Find where the given text appears and provide that cell's center as (X, Y) coordinate. 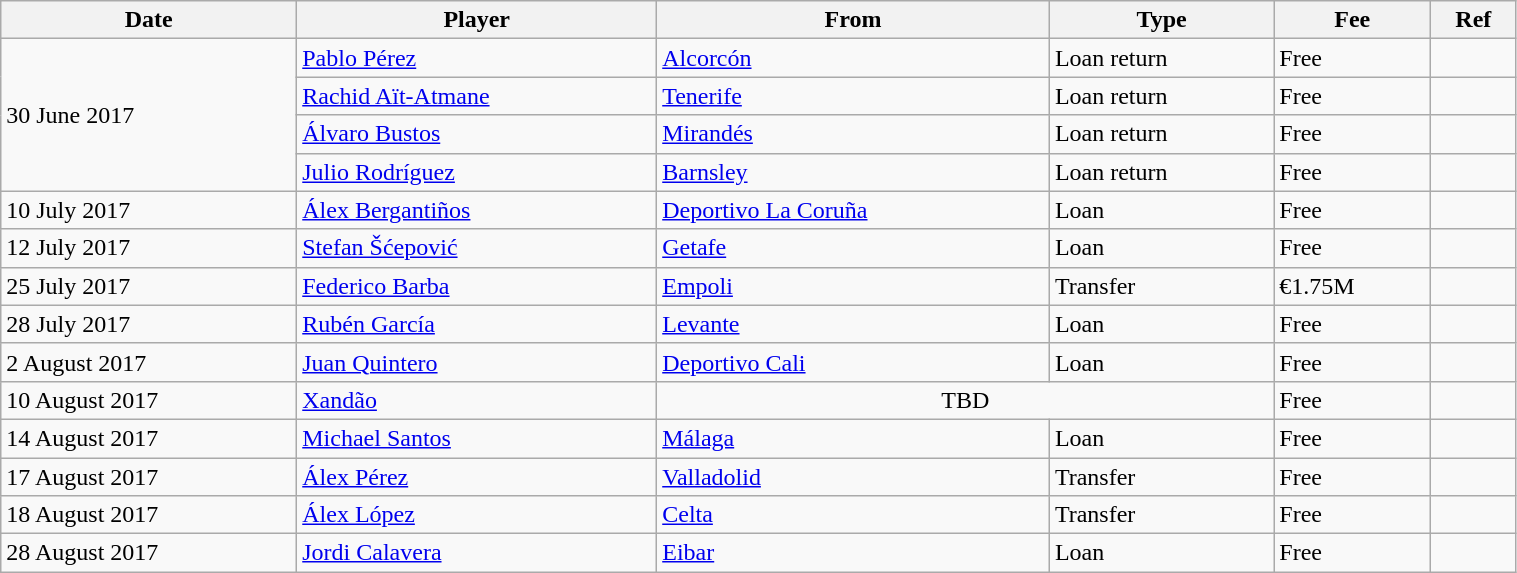
25 July 2017 (149, 286)
2 August 2017 (149, 362)
30 June 2017 (149, 115)
17 August 2017 (149, 477)
Eibar (854, 553)
Type (1161, 20)
Michael Santos (477, 438)
Juan Quintero (477, 362)
18 August 2017 (149, 515)
Tenerife (854, 96)
Celta (854, 515)
Stefan Šćepović (477, 248)
Alcorcón (854, 58)
Date (149, 20)
Jordi Calavera (477, 553)
14 August 2017 (149, 438)
Getafe (854, 248)
Julio Rodríguez (477, 172)
Deportivo Cali (854, 362)
10 August 2017 (149, 400)
Barnsley (854, 172)
12 July 2017 (149, 248)
Federico Barba (477, 286)
Málaga (854, 438)
Levante (854, 324)
Rubén García (477, 324)
Xandão (477, 400)
€1.75M (1352, 286)
Mirandés (854, 134)
Pablo Pérez (477, 58)
Player (477, 20)
Álex López (477, 515)
28 July 2017 (149, 324)
Fee (1352, 20)
Deportivo La Coruña (854, 210)
Rachid Aït-Atmane (477, 96)
Álex Bergantiños (477, 210)
10 July 2017 (149, 210)
Valladolid (854, 477)
28 August 2017 (149, 553)
TBD (966, 400)
Empoli (854, 286)
Álex Pérez (477, 477)
Ref (1474, 20)
From (854, 20)
Álvaro Bustos (477, 134)
